Detect which cell encompasses the target text, then output its [x, y] center coordinate. 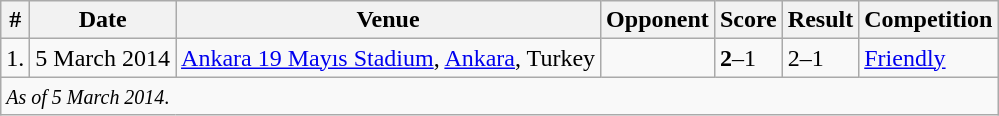
Opponent [658, 20]
Competition [928, 20]
1. [16, 58]
Date [103, 20]
Venue [388, 20]
As of 5 March 2014. [500, 96]
# [16, 20]
5 March 2014 [103, 58]
Friendly [928, 58]
Ankara 19 Mayıs Stadium, Ankara, Turkey [388, 58]
Score [748, 20]
Result [820, 20]
